Scan for the cell matching the given text and deliver its [X, Y] coordinate at center. 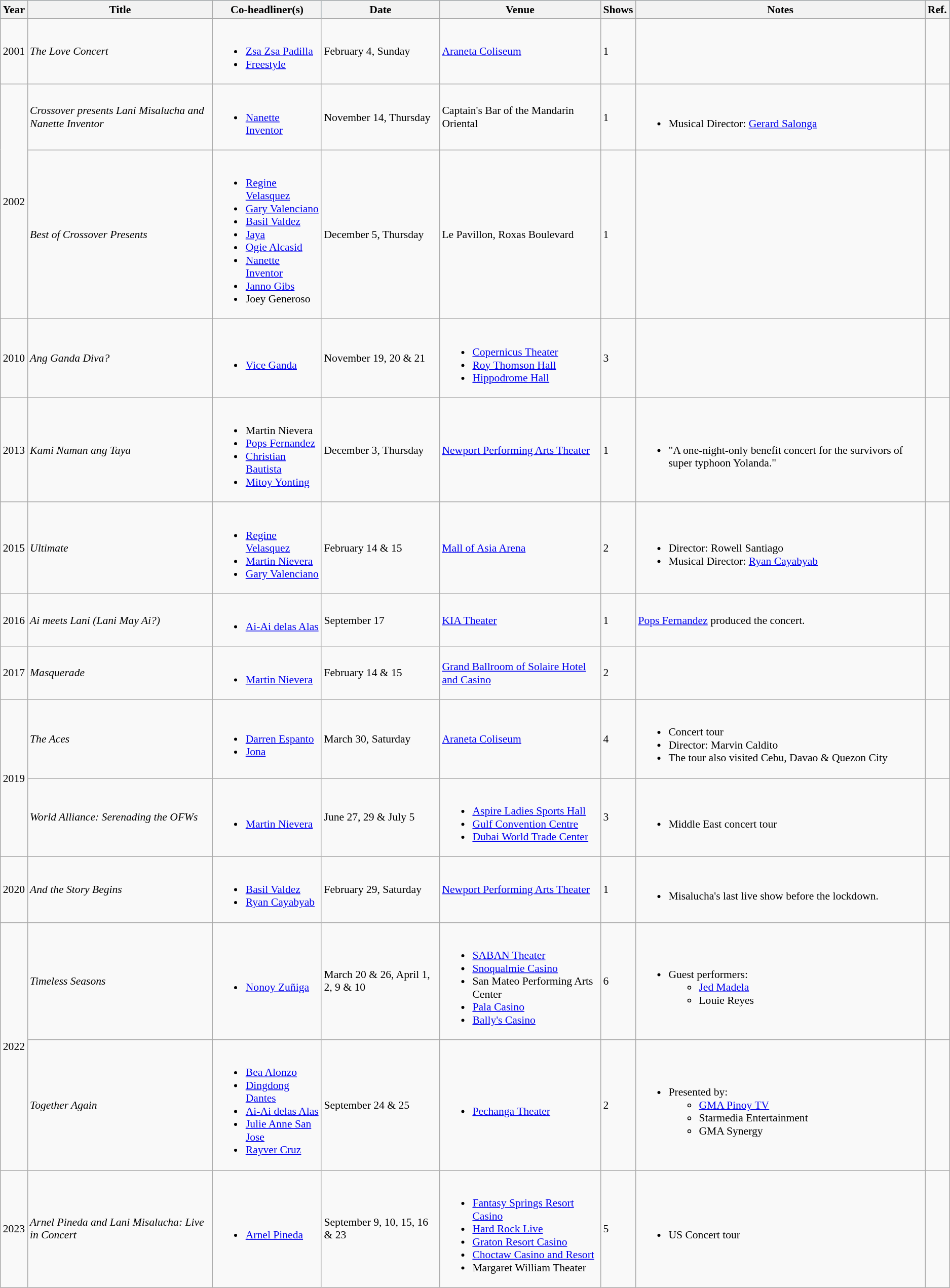
March 30, Saturday [380, 738]
June 27, 29 & July 5 [380, 817]
2017 [14, 673]
6 [618, 982]
Guest performers:Jed MadelaLouie Reyes [780, 982]
Darren EspantoJona [268, 738]
September 9, 10, 15, 16 & 23 [380, 1229]
September 24 & 25 [380, 1105]
Concert tourDirector: Marvin CalditoThe tour also visited Cebu, Davao & Quezon City [780, 738]
The Aces [120, 738]
Kami Naman ang Taya [120, 450]
2002 [14, 202]
December 5, Thursday [380, 235]
Le Pavillon, Roxas Boulevard [520, 235]
Nanette Inventor [268, 118]
2019 [14, 778]
Presented by:GMA Pinoy TVStarmedia EntertainmentGMA Synergy [780, 1105]
Shows [618, 10]
December 3, Thursday [380, 450]
2015 [14, 548]
Bea AlonzoDingdong DantesAi-Ai delas AlasJulie Anne San JoseRayver Cruz [268, 1105]
The Love Concert [120, 52]
Timeless Seasons [120, 982]
September 17 [380, 620]
November 19, 20 & 21 [380, 359]
Ai-Ai delas Alas [268, 620]
Year [14, 10]
Grand Ballroom of Solaire Hotel and Casino [520, 673]
2010 [14, 359]
World Alliance: Serenading the OFWs [120, 817]
KIA Theater [520, 620]
Captain's Bar of the Mandarin Oriental [520, 118]
Misalucha's last live show before the lockdown. [780, 890]
March 20 & 26, April 1, 2, 9 & 10 [380, 982]
2013 [14, 450]
Director: Rowell SantiagoMusical Director: Ryan Cayabyab [780, 548]
Crossover presents Lani Misalucha and Nanette Inventor [120, 118]
Regine VelasquezMartin NieveraGary Valenciano [268, 548]
2001 [14, 52]
Fantasy Springs Resort CasinoHard Rock LiveGraton Resort CasinoChoctaw Casino and ResortMargaret William Theater [520, 1229]
"A one-night-only benefit concert for the survivors of super typhoon Yolanda." [780, 450]
5 [618, 1229]
2022 [14, 1046]
Co-headliner(s) [268, 10]
Middle East concert tour [780, 817]
Basil ValdezRyan Cayabyab [268, 890]
Aspire Ladies Sports HallGulf Convention CentreDubai World Trade Center [520, 817]
November 14, Thursday [380, 118]
SABAN TheaterSnoqualmie CasinoSan Mateo Performing Arts CenterPala CasinoBally's Casino [520, 982]
US Concert tour [780, 1229]
Zsa Zsa PadillaFreestyle [268, 52]
2016 [14, 620]
Title [120, 10]
Ai meets Lani (Lani May Ai?) [120, 620]
2020 [14, 890]
4 [618, 738]
Martin NieveraPops FernandezChristian BautistaMitoy Yonting [268, 450]
Vice Ganda [268, 359]
And the Story Begins [120, 890]
Ang Ganda Diva? [120, 359]
2023 [14, 1229]
Arnel Pineda and Lani Misalucha: Live in Concert [120, 1229]
February 29, Saturday [380, 890]
Masquerade [120, 673]
February 4, Sunday [380, 52]
Regine VelasquezGary ValencianoBasil ValdezJayaOgie AlcasidNanette InventorJanno GibsJoey Generoso [268, 235]
Venue [520, 10]
Notes [780, 10]
Pechanga Theater [520, 1105]
Ultimate [120, 548]
Musical Director: Gerard Salonga [780, 118]
Nonoy Zuñiga [268, 982]
Arnel Pineda [268, 1229]
Pops Fernandez produced the concert. [780, 620]
Date [380, 10]
Best of Crossover Presents [120, 235]
Mall of Asia Arena [520, 548]
Copernicus TheaterRoy Thomson HallHippodrome Hall [520, 359]
Together Again [120, 1105]
Ref. [937, 10]
